Output the (X, Y) coordinate of the center of the cell containing the given text.  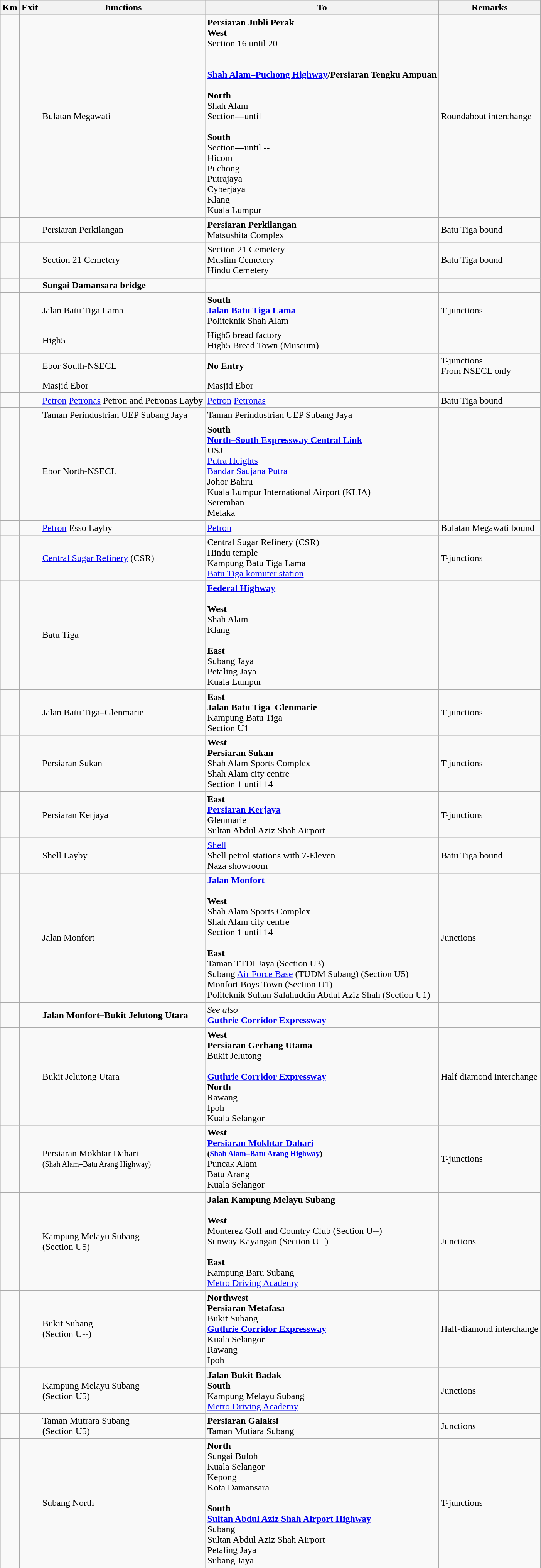
Jalan Batu Tiga Lama (123, 310)
Km (10, 8)
High5 bread factory High5 Bread Town (Museum) (322, 340)
Persiaran Mokhtar Dahari(Shah Alam–Batu Arang Highway) (123, 1159)
T-junctionsFrom NSECL only (490, 366)
Ebor North-NSECL (123, 471)
Jalan Bukit BadakSouthKampung Melayu SubangMetro Driving Academy (322, 1391)
Bulatan Megawati bound (490, 527)
Shell Shell petrol stations with 7-ElevenNaza showroom (322, 855)
Central Sugar Refinery (CSR)Hindu templeKampung Batu Tiga LamaBatu Tiga komuter station (322, 558)
Exit (30, 8)
WestPersiaran Gerbang UtamaBukit JelutongGuthrie Corridor ExpresswayNorthRawangIpohKuala Selangor (322, 1076)
WestPersiaran SukanShah Alam Sports ComplexShah Alam city centreSection 1 until 14 (322, 764)
Jalan Kampung Melayu SubangWestMonterez Golf and Country Club (Section U--)Sunway Kayangan (Section U--)EastKampung Baru SubangMetro Driving Academy (322, 1241)
Persiaran GalaksiTaman Mutiara Subang (322, 1426)
Subang North (123, 1503)
Section 21 Cemetery (123, 260)
Shell Layby (123, 855)
Petron Esso Layby (123, 527)
South North–South Expressway Central Link USJ Putra Heights Bandar Saujana PutraJohor BahruKuala Lumpur International Airport (KLIA) SerembanMelaka (322, 471)
Sungai Damansara bridge (123, 285)
See also Guthrie Corridor Expressway (322, 1015)
No Entry (322, 366)
Ebor South-NSECL (123, 366)
West Persiaran Mokhtar Dahari(Shah Alam–Batu Arang Highway)Puncak AlamBatu ArangKuala Selangor (322, 1159)
Bulatan Megawati (123, 116)
Federal HighwayWestShah AlamKlangEastSubang JayaPetaling JayaKuala Lumpur (322, 635)
Section 21 CemeteryMuslim CemeteryHindu Cemetery (322, 260)
Persiaran Perkilangan (123, 230)
Batu Tiga (123, 635)
Persiaran PerkilanganMatsushita Complex (322, 230)
Bukit Jelutong Utara (123, 1076)
Petron Petronas (322, 400)
Persiaran Kerjaya (123, 815)
NorthwestPersiaran MetafasaBukit SubangGuthrie Corridor ExpresswayKuala SelangorRawangIpoh (322, 1329)
Petron Petronas Petron and Petronas Layby (123, 400)
Central Sugar Refinery (CSR) (123, 558)
Half diamond interchange (490, 1076)
Jalan Batu Tiga–Glenmarie (123, 712)
Jalan Monfort–Bukit Jelutong Utara (123, 1015)
Petron (322, 527)
High5 (123, 340)
East Persiaran Kerjaya Glenmarie Sultan Abdul Aziz Shah Airport (322, 815)
Remarks (490, 8)
Half-diamond interchange (490, 1329)
To (322, 8)
Roundabout interchange (490, 116)
South Jalan Batu Tiga LamaPoliteknik Shah Alam (322, 310)
Bukit Subang(Section U--) (123, 1329)
Persiaran Sukan (123, 764)
Taman Mutrara Subang(Section U5) (123, 1426)
EastJalan Batu Tiga–GlenmarieKampung Batu TigaSection U1 (322, 712)
Jalan Monfort (123, 938)
